Identify which cell holds the provided text, then report its (X, Y) central coordinate. 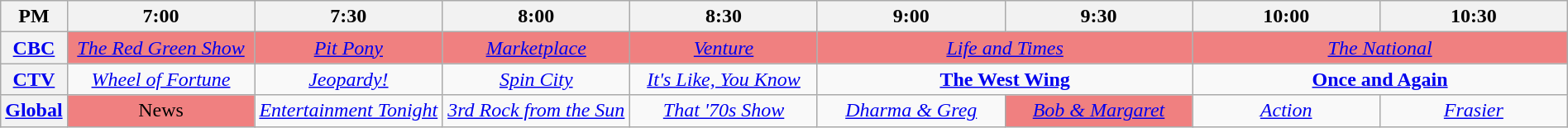
It's Like, You Know (724, 79)
News (160, 111)
Action (1287, 111)
8:30 (724, 17)
Global (34, 111)
7:30 (349, 17)
Marketplace (536, 48)
Dharma & Greg (911, 111)
7:00 (160, 17)
Entertainment Tonight (349, 111)
9:00 (911, 17)
Frasier (1474, 111)
Life and Times (1004, 48)
3rd Rock from the Sun (536, 111)
10:00 (1287, 17)
10:30 (1474, 17)
The Red Green Show (160, 48)
The West Wing (1004, 79)
Once and Again (1379, 79)
Wheel of Fortune (160, 79)
CBC (34, 48)
PM (34, 17)
Pit Pony (349, 48)
9:30 (1098, 17)
8:00 (536, 17)
Venture (724, 48)
Spin City (536, 79)
Jeopardy! (349, 79)
That '70s Show (724, 111)
Bob & Margaret (1098, 111)
The National (1379, 48)
CTV (34, 79)
